Identify which cell holds the provided text, then report its [X, Y] central coordinate. 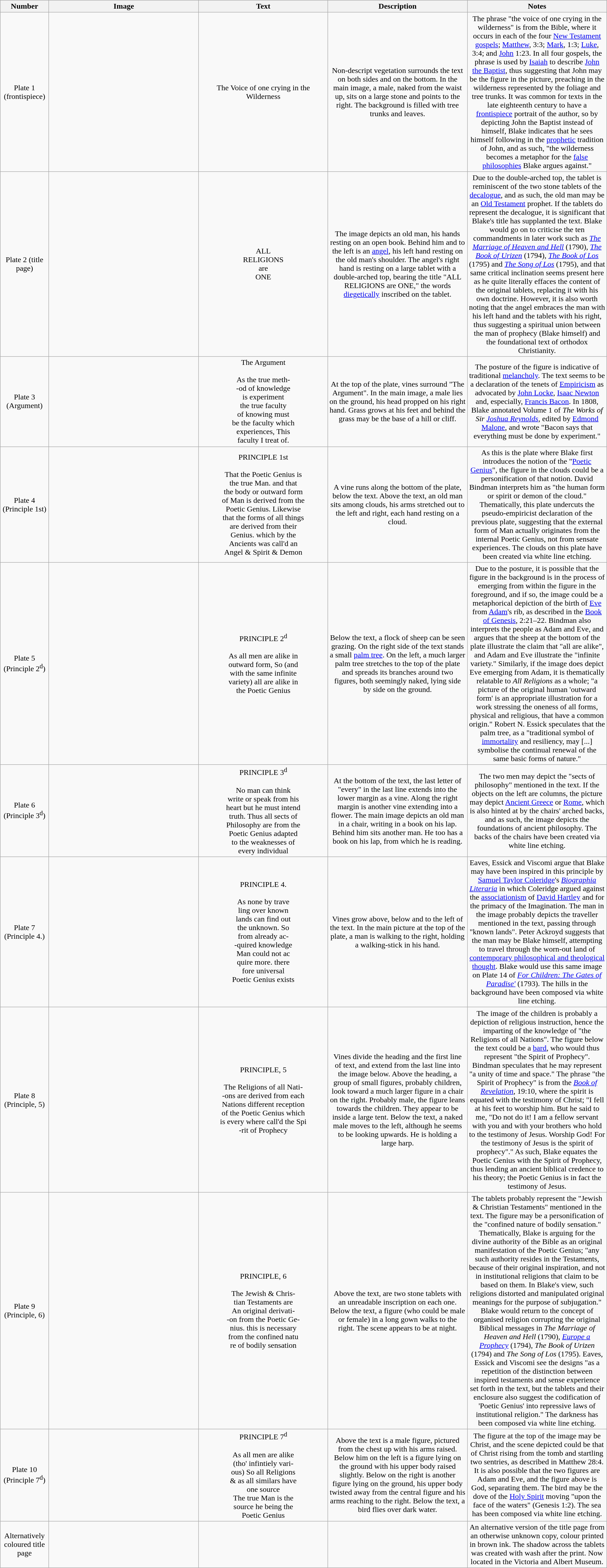
Plate 10 (Principle 7d) [25, 1475]
The Voice of one crying in the Wilderness [263, 92]
Alternatively coloured title page [25, 1544]
Plate 4 (Principle 1st) [25, 504]
Plate 8 (Principle, 5) [25, 1100]
Notes [537, 6]
Description [398, 6]
The Argument As the true meth--od of knowledgeis experimentthe true facultyof knowing mustbe the faculty whichexperiences, Thisfaculty I treat of. [263, 401]
Number [25, 6]
Plate 9 (Principle, 6) [25, 1311]
PRINCIPLE 2dAs all men are alike inoutward form, So (andwith the same infinitevariety) all are alike inthe Poetic Genius [263, 663]
Plate 6 (Principle 3d) [25, 811]
Plate 2 (title page) [25, 264]
Image [124, 6]
Plate 7 (Principle 4.) [25, 932]
ALLRELIGIONSareONE [263, 264]
Plate 1 (frontispiece) [25, 92]
Plate 5 (Principle 2d) [25, 663]
Plate 3 (Argument) [25, 401]
Text [263, 6]
